Locate the cell with the specified text and output its (x, y) center coordinate. 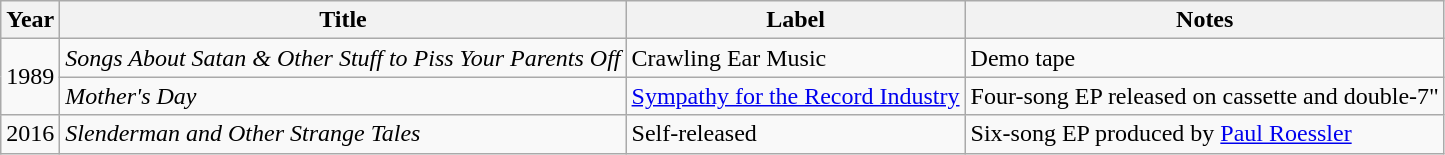
Crawling Ear Music (796, 58)
Six-song EP produced by Paul Roessler (1204, 134)
Self-released (796, 134)
Year (30, 20)
Demo tape (1204, 58)
Title (343, 20)
Notes (1204, 20)
2016 (30, 134)
Label (796, 20)
Mother's Day (343, 96)
Songs About Satan & Other Stuff to Piss Your Parents Off (343, 58)
Slenderman and Other Strange Tales (343, 134)
1989 (30, 77)
Four-song EP released on cassette and double-7" (1204, 96)
Sympathy for the Record Industry (796, 96)
